Find where the given text appears and provide that cell's center as (X, Y) coordinate. 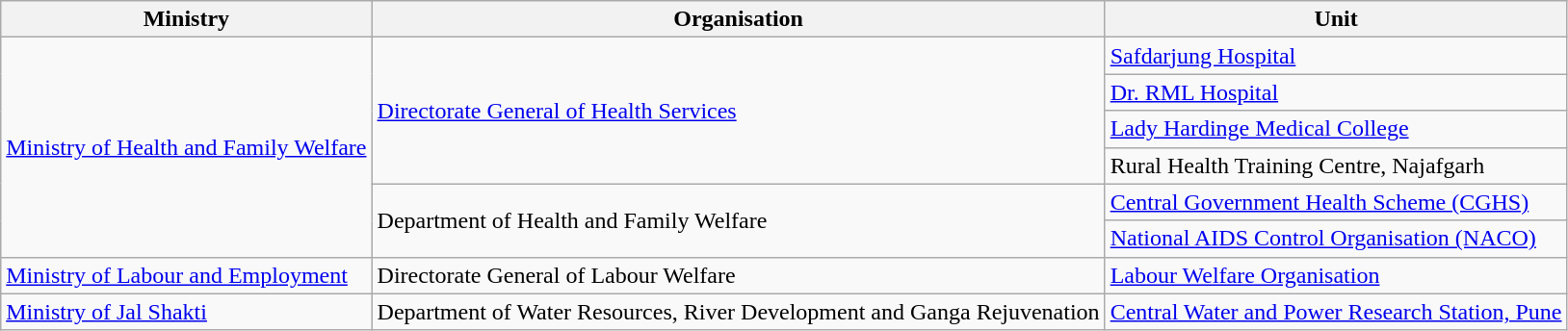
Safdarjung Hospital (1336, 56)
Directorate General of Labour Welfare (738, 275)
Ministry of Labour and Employment (187, 275)
Organisation (738, 19)
Labour Welfare Organisation (1336, 275)
Ministry (187, 19)
Central Government Health Scheme (CGHS) (1336, 202)
Central Water and Power Research Station, Pune (1336, 312)
Department of Water Resources, River Development and Ganga Rejuvenation (738, 312)
Directorate General of Health Services (738, 111)
Unit (1336, 19)
Rural Health Training Centre, Najafgarh (1336, 165)
Ministry of Jal Shakti (187, 312)
National AIDS Control Organisation (NACO) (1336, 239)
Lady Hardinge Medical College (1336, 129)
Department of Health and Family Welfare (738, 220)
Ministry of Health and Family Welfare (187, 147)
Dr. RML Hospital (1336, 92)
